Capture the cell that displays the provided text and extract its [x, y] central coordinate. 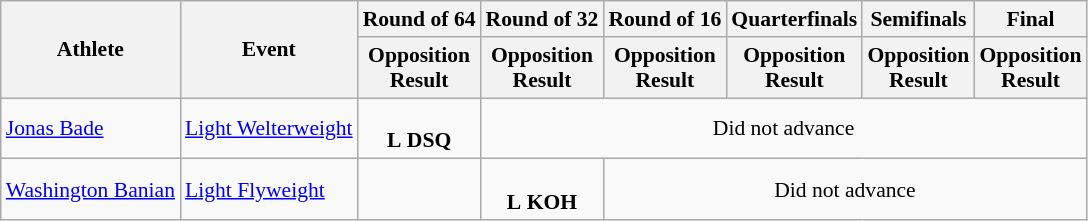
Quarterfinals [794, 19]
Jonas Bade [90, 128]
Round of 32 [542, 19]
Light Welterweight [269, 128]
Round of 16 [664, 19]
L KOH [542, 190]
Final [1030, 19]
Light Flyweight [269, 190]
Round of 64 [420, 19]
Washington Banian [90, 190]
Semifinals [918, 19]
Athlete [90, 50]
L DSQ [420, 128]
Event [269, 50]
